Return the (x, y) coordinate for the center point of the cell that contains the specified text.  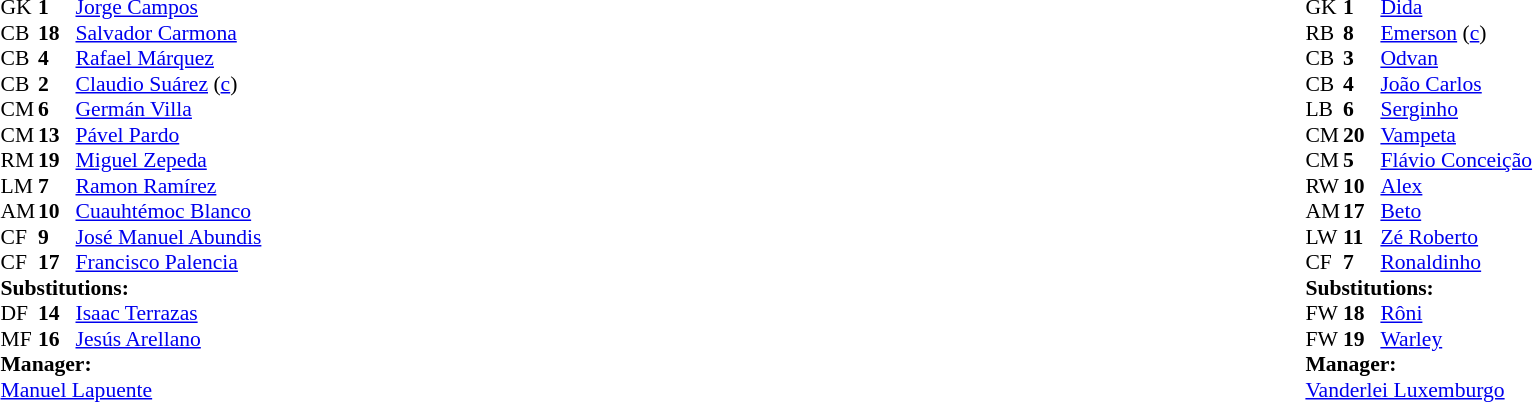
Warley (1456, 339)
LM (19, 186)
2 (57, 84)
Rôni (1456, 313)
9 (57, 237)
DF (19, 313)
Francisco Palencia (169, 263)
8 (1362, 33)
5 (1362, 161)
José Manuel Abundis (169, 237)
Odvan (1456, 59)
3 (1362, 59)
Isaac Terrazas (169, 313)
Vampeta (1456, 135)
LW (1324, 237)
RM (19, 161)
14 (57, 313)
MF (19, 339)
Pável Pardo (169, 135)
20 (1362, 135)
Alex (1456, 186)
Germán Villa (169, 109)
RB (1324, 33)
Cuauhtémoc Blanco (169, 211)
16 (57, 339)
LB (1324, 109)
Flávio Conceição (1456, 161)
11 (1362, 237)
Emerson (c) (1456, 33)
Rafael Márquez (169, 59)
Claudio Suárez (c) (169, 84)
Ramon Ramírez (169, 186)
Miguel Zepeda (169, 161)
RW (1324, 186)
João Carlos (1456, 84)
Serginho (1456, 109)
13 (57, 135)
Beto (1456, 211)
Salvador Carmona (169, 33)
Jesús Arellano (169, 339)
Ronaldinho (1456, 263)
Zé Roberto (1456, 237)
